Search for the cell housing the specified text and yield its [x, y] center coordinate. 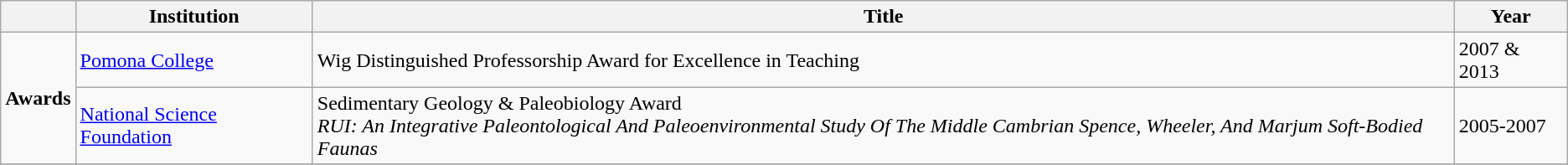
Institution [194, 17]
Awards [39, 99]
National Science Foundation [194, 126]
2007 & 2013 [1511, 60]
Year [1511, 17]
Title [883, 17]
Pomona College [194, 60]
2005-2007 [1511, 126]
Wig Distinguished Professorship Award for Excellence in Teaching [883, 60]
